Capture the cell that displays the provided text and extract its (X, Y) central coordinate. 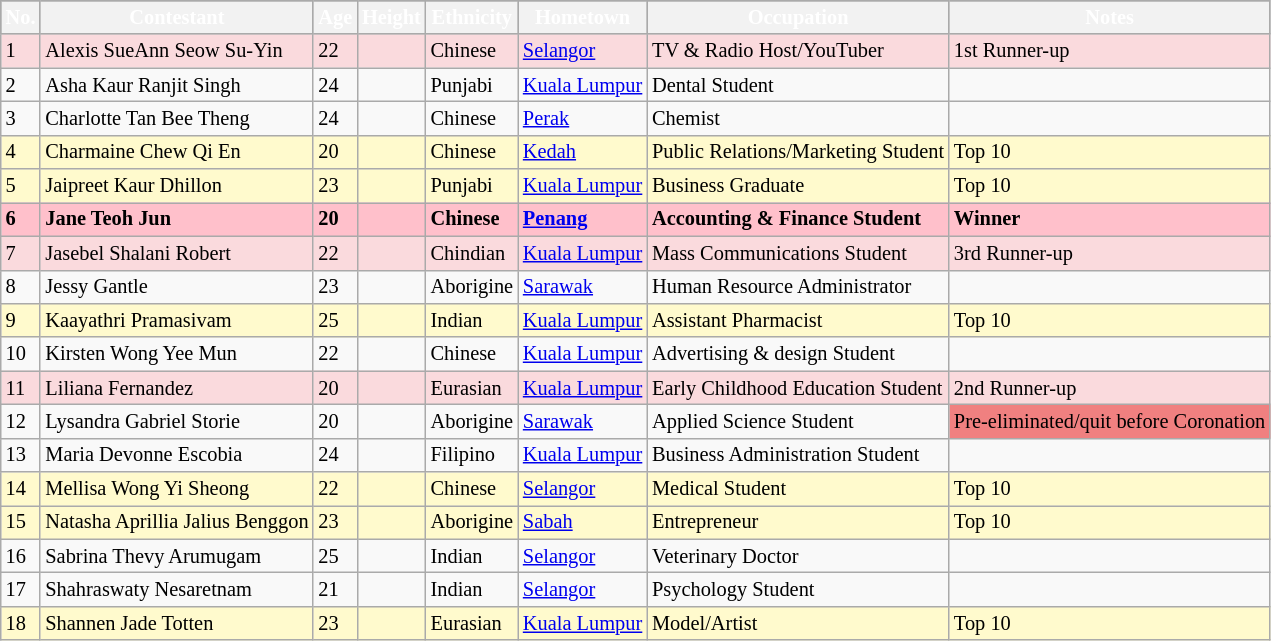
Applied Science Student (798, 421)
Chindian (472, 253)
3rd Runner-up (1110, 253)
14 (21, 489)
Charmaine Chew Qi En (176, 152)
Kirsten Wong Yee Mun (176, 354)
16 (21, 556)
11 (21, 388)
Perak (582, 118)
Shannen Jade Totten (176, 623)
Penang (582, 219)
Hometown (582, 17)
Ethnicity (472, 17)
Early Childhood Education Student (798, 388)
Height (392, 17)
2 (21, 85)
7 (21, 253)
21 (335, 589)
4 (21, 152)
Alexis SueAnn Seow Su-Yin (176, 51)
Pre-eliminated/quit before Coronation (1110, 421)
Filipino (472, 455)
Age (335, 17)
Jane Teoh Jun (176, 219)
Entrepreneur (798, 522)
Kedah (582, 152)
Psychology Student (798, 589)
Accounting & Finance Student (798, 219)
12 (21, 421)
Jaipreet Kaur Dhillon (176, 186)
1st Runner-up (1110, 51)
Asha Kaur Ranjit Singh (176, 85)
Lysandra Gabriel Storie (176, 421)
Business Graduate (798, 186)
Winner (1110, 219)
Occupation (798, 17)
9 (21, 320)
Kaayathri Pramasivam (176, 320)
Sabah (582, 522)
Business Administration Student (798, 455)
17 (21, 589)
18 (21, 623)
2nd Runner-up (1110, 388)
Advertising & design Student (798, 354)
Jasebel Shalani Robert (176, 253)
Mellisa Wong Yi Sheong (176, 489)
Natasha Aprillia Jalius Benggon (176, 522)
5 (21, 186)
13 (21, 455)
10 (21, 354)
3 (21, 118)
Jessy Gantle (176, 287)
6 (21, 219)
TV & Radio Host/YouTuber (798, 51)
Notes (1110, 17)
15 (21, 522)
Liliana Fernandez (176, 388)
Mass Communications Student (798, 253)
Chemist (798, 118)
Model/Artist (798, 623)
8 (21, 287)
Contestant (176, 17)
No. (21, 17)
Shahraswaty Nesaretnam (176, 589)
Human Resource Administrator (798, 287)
Public Relations/Marketing Student (798, 152)
1 (21, 51)
Sabrina Thevy Arumugam (176, 556)
Dental Student (798, 85)
Maria Devonne Escobia (176, 455)
Assistant Pharmacist (798, 320)
Medical Student (798, 489)
Charlotte Tan Bee Theng (176, 118)
Veterinary Doctor (798, 556)
